Return the (X, Y) coordinate for the center point of the cell that contains the specified text.  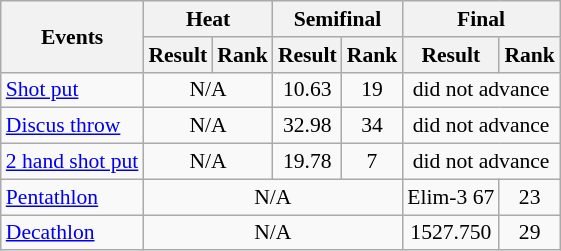
Decathlon (72, 233)
2 hand shot put (72, 162)
29 (530, 233)
1527.750 (450, 233)
Events (72, 36)
Shot put (72, 90)
19.78 (308, 162)
Pentathlon (72, 197)
19 (372, 90)
Elim-3 67 (450, 197)
34 (372, 126)
Heat (208, 19)
32.98 (308, 126)
Semifinal (338, 19)
Discus throw (72, 126)
Final (481, 19)
10.63 (308, 90)
23 (530, 197)
7 (372, 162)
